Capture the cell that displays the provided text and extract its (X, Y) central coordinate. 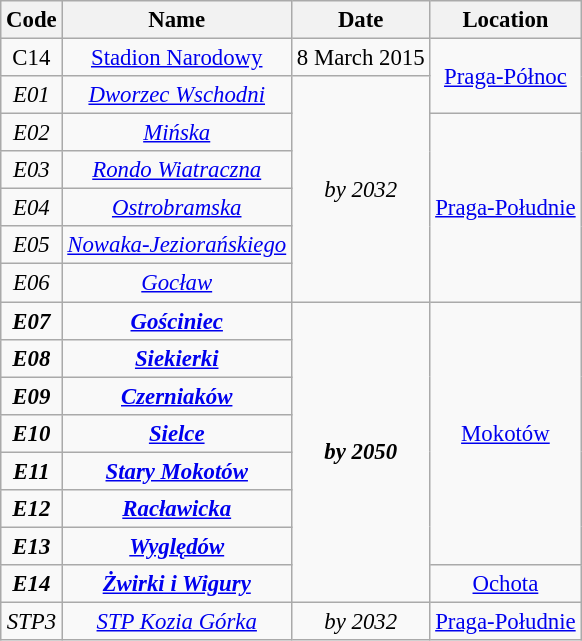
Żwirki i Wigury (177, 584)
C14 (32, 58)
E08 (32, 358)
Mokotów (506, 434)
Gościniec (177, 321)
STP3 (32, 621)
Mińska (177, 133)
Racławicka (177, 509)
Stadion Narodowy (177, 58)
E11 (32, 471)
Location (506, 20)
E07 (32, 321)
E06 (32, 283)
Name (177, 20)
Rondo Wiatraczna (177, 170)
by 2050 (360, 452)
Praga-Północ (506, 76)
Date (360, 20)
Stary Mokotów (177, 471)
Ochota (506, 584)
Nowaka-Jeziorańskiego (177, 245)
E13 (32, 546)
Siekierki (177, 358)
Czerniaków (177, 396)
8 March 2015 (360, 58)
Code (32, 20)
E04 (32, 208)
E09 (32, 396)
E05 (32, 245)
E12 (32, 509)
E03 (32, 170)
Wyględów (177, 546)
Sielce (177, 433)
Dworzec Wschodni (177, 95)
STP Kozia Górka (177, 621)
E01 (32, 95)
E02 (32, 133)
E10 (32, 433)
E14 (32, 584)
Gocław (177, 283)
Ostrobramska (177, 208)
